Return (X, Y) of the center of cell containing provided text 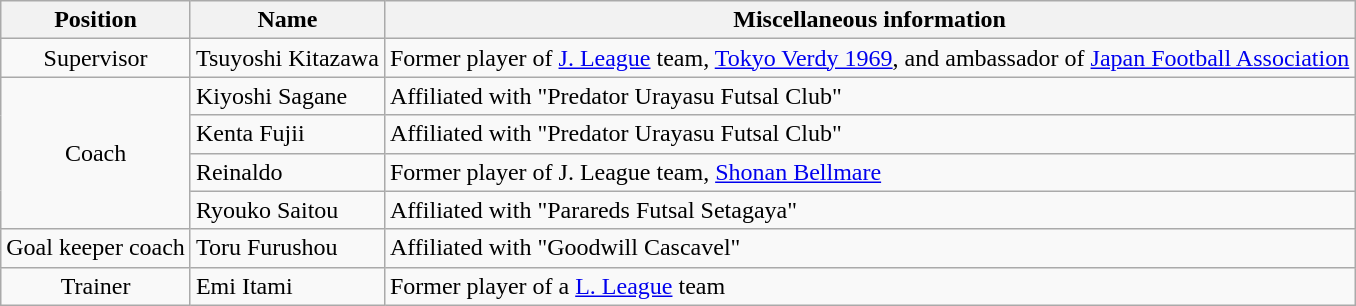
Coach (96, 153)
Kenta Fujii (287, 134)
Emi Itami (287, 286)
Kiyoshi Sagane (287, 96)
Toru Furushou (287, 248)
Former player of J. League team, Tokyo Verdy 1969, and ambassador of Japan Football Association (869, 58)
Goal keeper coach (96, 248)
Tsuyoshi Kitazawa (287, 58)
Former player of a L. League team (869, 286)
Affiliated with "Parareds Futsal Setagaya" (869, 210)
Position (96, 20)
Trainer (96, 286)
Miscellaneous information (869, 20)
Name (287, 20)
Affiliated with "Goodwill Cascavel" (869, 248)
Ryouko Saitou (287, 210)
Reinaldo (287, 172)
Supervisor (96, 58)
Former player of J. League team, Shonan Bellmare (869, 172)
